Search for the cell housing the specified text and yield its (x, y) center coordinate. 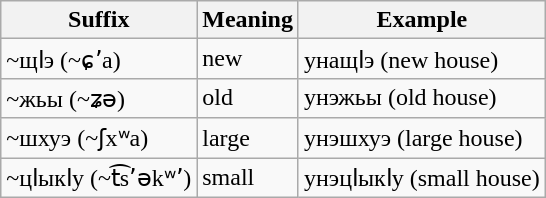
~жьы (~ʑə) (99, 98)
new (248, 59)
large (248, 138)
унэжьы (old house) (422, 98)
Meaning (248, 20)
Suffix (99, 20)
~цӏыкӏу (~t͡sʼəkʷʼ) (99, 178)
Example (422, 20)
унэцӏыкӏу (small house) (422, 178)
унащӏэ (new house) (422, 59)
small (248, 178)
old (248, 98)
~шхуэ (~ʃxʷa) (99, 138)
унэшхуэ (large house) (422, 138)
~щӏэ (~ɕʼa) (99, 59)
